Locate the cell with the specified text and output its (x, y) center coordinate. 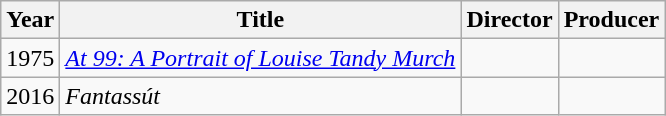
At 99: A Portrait of Louise Tandy Murch (260, 58)
Fantassút (260, 96)
Year (30, 20)
Title (260, 20)
1975 (30, 58)
Director (510, 20)
Producer (612, 20)
2016 (30, 96)
